Capture the cell that displays the provided text and extract its [x, y] central coordinate. 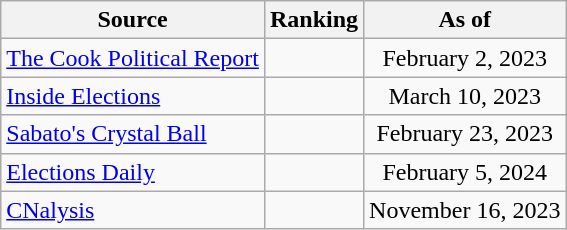
Sabato's Crystal Ball [133, 134]
February 23, 2023 [465, 134]
March 10, 2023 [465, 96]
February 5, 2024 [465, 172]
February 2, 2023 [465, 58]
November 16, 2023 [465, 210]
Ranking [314, 20]
Elections Daily [133, 172]
Inside Elections [133, 96]
As of [465, 20]
The Cook Political Report [133, 58]
Source [133, 20]
CNalysis [133, 210]
